From the cell containing the given text, extract its center point as (x, y) coordinate. 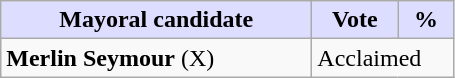
Mayoral candidate (156, 20)
Merlin Seymour (X) (156, 58)
Acclaimed (383, 58)
Vote (355, 20)
% (426, 20)
